Scan for the cell matching the given text and deliver its (X, Y) coordinate at center. 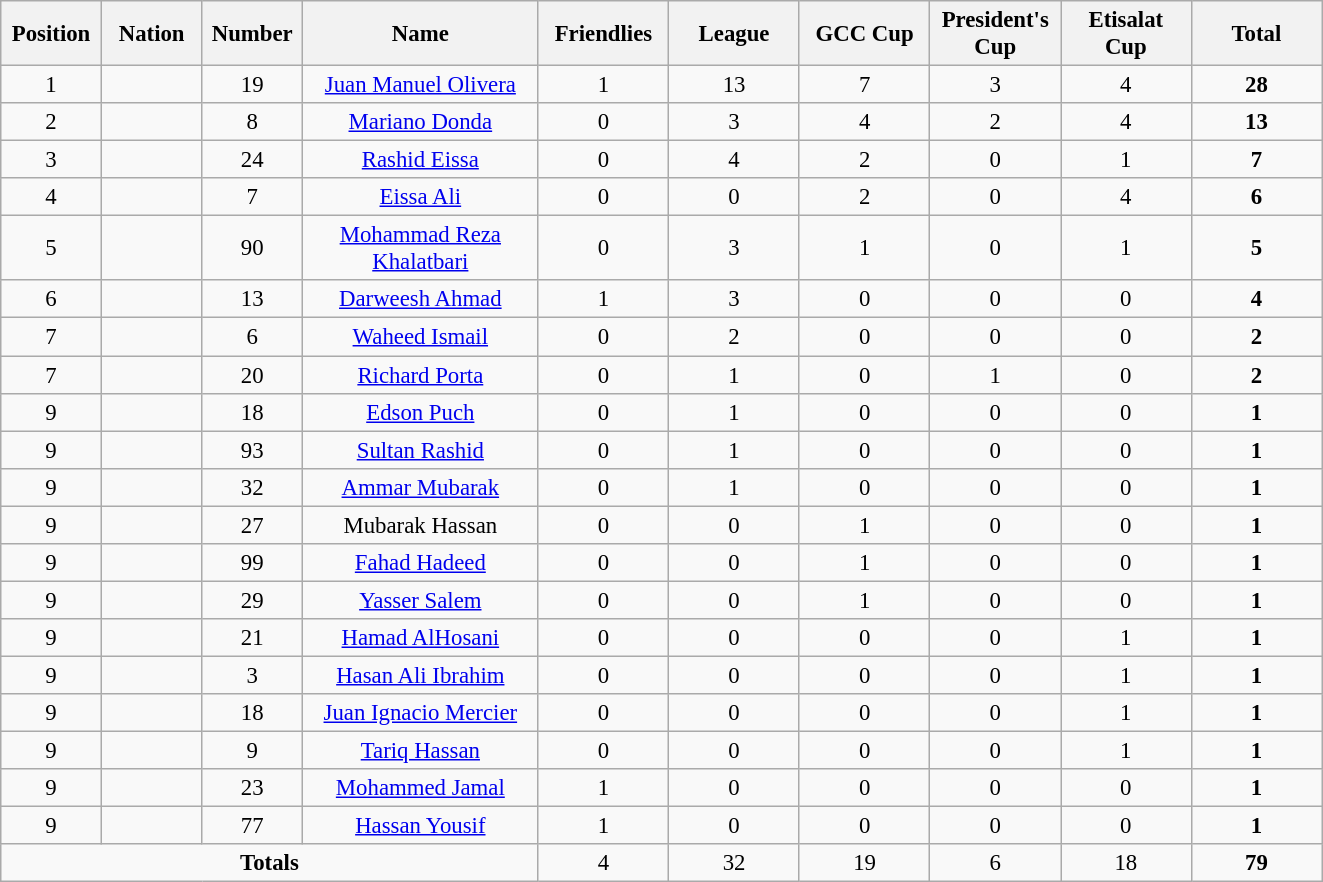
77 (252, 826)
Richard Porta (421, 375)
93 (252, 450)
90 (252, 248)
President's Cup (996, 34)
29 (252, 600)
Juan Manuel Olivera (421, 85)
27 (252, 525)
21 (252, 638)
GCC Cup (864, 34)
Number (252, 34)
Hasan Ali Ibrahim (421, 675)
8 (252, 122)
Mubarak Hassan (421, 525)
Hamad AlHosani (421, 638)
League (734, 34)
24 (252, 160)
Nation (152, 34)
Mariano Donda (421, 122)
Friendlies (604, 34)
Total (1256, 34)
Name (421, 34)
Hassan Yousif (421, 826)
28 (1256, 85)
99 (252, 563)
Rashid Eissa (421, 160)
20 (252, 375)
Edson Puch (421, 412)
Darweesh Ahmad (421, 299)
Eissa Ali (421, 197)
Waheed Ismail (421, 337)
Tariq Hassan (421, 751)
79 (1256, 863)
Fahad Hadeed (421, 563)
23 (252, 788)
Sultan Rashid (421, 450)
Position (52, 34)
Yasser Salem (421, 600)
Mohammad Reza Khalatbari (421, 248)
Totals (270, 863)
Mohammed Jamal (421, 788)
Juan Ignacio Mercier (421, 713)
Ammar Mubarak (421, 487)
Etisalat Cup (1126, 34)
